Output the (X, Y) coordinate of the center of the cell containing the given text.  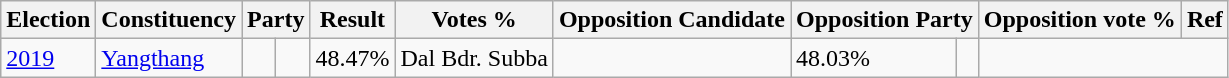
Opposition Candidate (672, 20)
Yangthang (169, 58)
Party (276, 20)
48.03% (873, 58)
Opposition vote % (1080, 20)
Constituency (169, 20)
Election (48, 20)
Ref (1204, 20)
Votes % (474, 20)
48.47% (352, 58)
2019 (48, 58)
Opposition Party (884, 20)
Dal Bdr. Subba (474, 58)
Result (352, 20)
